Find where the given text appears and provide that cell's center as (x, y) coordinate. 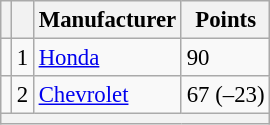
1 (22, 58)
2 (22, 95)
67 (–23) (225, 95)
90 (225, 58)
Chevrolet (107, 95)
Manufacturer (107, 20)
Points (225, 20)
Honda (107, 58)
